Determine the (X, Y) coordinate at the center of the cell enclosing the given text.  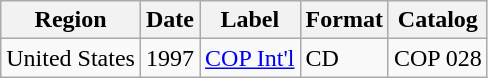
Format (344, 20)
Label (250, 20)
COP 028 (438, 58)
Catalog (438, 20)
Date (170, 20)
CD (344, 58)
Region (71, 20)
United States (71, 58)
COP Int'l (250, 58)
1997 (170, 58)
